Capture the cell that displays the provided text and extract its (x, y) central coordinate. 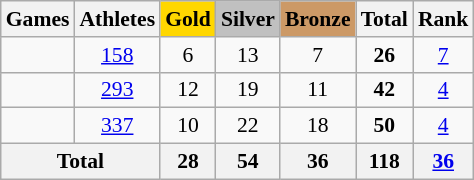
Gold (188, 19)
Athletes (117, 19)
Bronze (318, 19)
11 (318, 90)
118 (384, 162)
28 (188, 162)
Games (38, 19)
158 (117, 55)
293 (117, 90)
13 (248, 55)
54 (248, 162)
12 (188, 90)
18 (318, 126)
26 (384, 55)
10 (188, 126)
50 (384, 126)
42 (384, 90)
19 (248, 90)
337 (117, 126)
Silver (248, 19)
22 (248, 126)
6 (188, 55)
Rank (444, 19)
